Capture the cell that displays the provided text and extract its (X, Y) central coordinate. 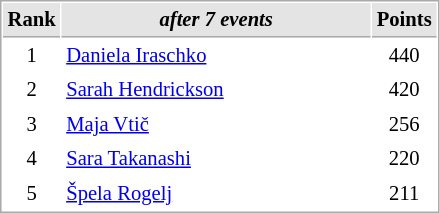
211 (404, 194)
256 (404, 124)
after 7 events (216, 20)
3 (32, 124)
5 (32, 194)
2 (32, 90)
Maja Vtič (216, 124)
Rank (32, 20)
Sara Takanashi (216, 158)
Points (404, 20)
Sarah Hendrickson (216, 90)
1 (32, 56)
Špela Rogelj (216, 194)
440 (404, 56)
220 (404, 158)
4 (32, 158)
420 (404, 90)
Daniela Iraschko (216, 56)
